Output the [x, y] coordinate of the center of the cell containing the given text.  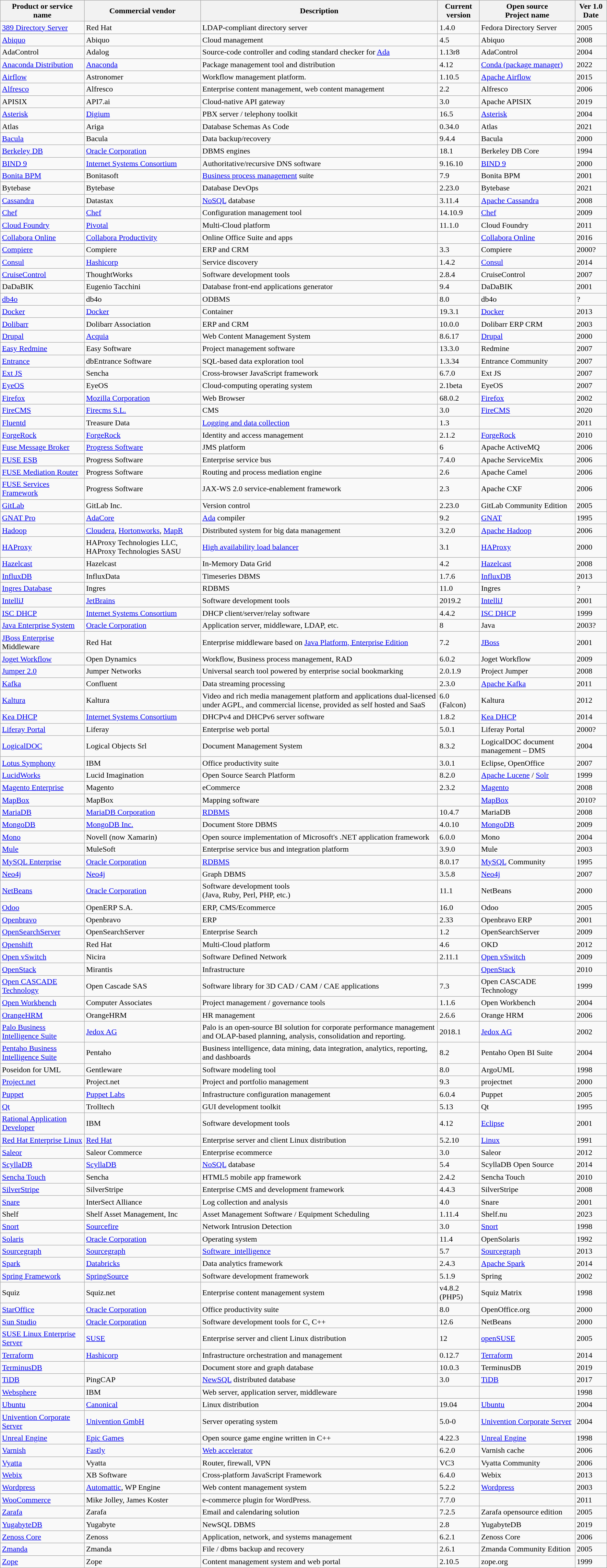
7.3 [458, 986]
Anaconda [143, 65]
CMS [319, 410]
Shelf.nu [527, 1214]
Spring Framework [42, 1276]
GitLab [42, 505]
2.4.3 [458, 1264]
5.1.9 [458, 1276]
DHCPv4 and DHCPv6 server software [319, 717]
5.2.10 [458, 1140]
Acquia [143, 336]
Apache Camel [527, 472]
2.2 [458, 89]
0.12.7 [458, 1355]
Document Store DBMS [319, 825]
Dolibarr [42, 324]
Pentaho Open BI Suite [527, 1053]
Database front-end applications generator [319, 287]
Apache APISIX [527, 102]
Anaconda Distribution [42, 65]
LogicalDOC [42, 746]
Apache Cassandra [527, 201]
6.7.0 [458, 373]
5.0-0 [458, 1421]
MySQL Community [527, 862]
Project and portfolio management [319, 1082]
Project Jumper [527, 671]
SUSE [143, 1339]
GNAT Pro [42, 518]
2017 [591, 1380]
2016 [591, 237]
Apache Spark [527, 1264]
Fluentd [42, 423]
ThoughtWorks [143, 274]
GNAT [527, 518]
Canonical [143, 1404]
Data backup/recovery [319, 139]
Identity and access management [319, 435]
7.7.0 [458, 1500]
Logging and data collection [319, 423]
Zenoss [143, 1537]
Berkeley DB Core [527, 151]
Authoritative/recursive DNS software [319, 163]
Puppet Labs [143, 1094]
7.2.5 [458, 1512]
10.0.3 [458, 1367]
Universal search tool powered by enterprise social bookmarking [319, 671]
Automattic, WP Engine [143, 1488]
API7.ai [143, 102]
Description [319, 11]
PBX server / telephony toolkit [319, 114]
Document store and graph database [319, 1367]
Shelf Asset Management, Inc [143, 1214]
2003? [591, 626]
3.5.8 [458, 874]
5.0.1 [458, 729]
Mike Jolley, James Koster [143, 1500]
ODBMS [319, 299]
8 [458, 626]
Current version [458, 11]
Content management system and web portal [319, 1562]
9.2 [458, 518]
Project management / governance tools [319, 1003]
Squiz [42, 1293]
1992 [591, 1239]
Document Management System [319, 746]
3.3 [458, 250]
Email and calendaring solution [319, 1512]
Commercial vendor [143, 11]
2015 [591, 77]
Enterprise middleware based on Java Platform, Enterprise Edition [319, 642]
7.4.0 [458, 460]
MySQL Enterprise [42, 862]
4.0.10 [458, 825]
SUSE Linux Enterprise Server [42, 1339]
Version control [319, 505]
Software library for 3D CAD / CAM / CAE applications [319, 986]
Web accelerator [319, 1450]
14.10.9 [458, 213]
1994 [591, 151]
16.0 [458, 907]
8.2.0 [458, 775]
eCommerce [319, 787]
Configuration management tool [319, 213]
Enterprise service bus [319, 460]
Business intelligence, data mining, data integration, analytics, reporting, and dashboards [319, 1053]
Web Content Management System [319, 336]
Server operating system [319, 1421]
6.2.0 [458, 1450]
Online Office Suite and apps [319, 237]
Sun Studio [42, 1322]
WooCommerce [42, 1500]
Enterprise content management, web content management [319, 89]
Spring [527, 1276]
Cross-platform JavaScript Framework [319, 1475]
JetBrains [143, 601]
7.9 [458, 176]
9.3 [458, 1082]
FUSE Mediation Router [42, 472]
Video and rich media management platform and applications dual-licensed under AGPL, and commercial license, provided as self hosted and SaaS [319, 700]
Service discovery [319, 262]
Web Browser [319, 398]
Pivotal [143, 225]
16.5 [458, 114]
ERP, CMS/Ecommerce [319, 907]
HR management [319, 1015]
Source-code controller and coding standard checker for Ada [319, 52]
StarOffice [42, 1309]
FUSE Services Framework [42, 489]
Conda (package manager) [527, 65]
Linux distribution [319, 1404]
Websphere [42, 1392]
2.3 [458, 489]
1.7.6 [458, 576]
projectnet [527, 1082]
1.4.0 [458, 28]
11.0 [458, 589]
Open source game engine written in C++ [319, 1438]
Astronomer [143, 77]
1.3.34 [458, 361]
2.4.2 [458, 1177]
Shelf [42, 1214]
4.4.3 [458, 1189]
Zmanda Community Edition [527, 1549]
zope.org [527, 1562]
Varnish cache [527, 1450]
Cloud management [319, 40]
5.4 [458, 1165]
ScyllaDB Open Source [527, 1165]
Operating system [319, 1239]
Data analytics framework [319, 1264]
Container [319, 311]
Easy Redmine [42, 348]
Entrance Community [527, 361]
Router, firewall, VPN [319, 1463]
Jumper 2.0 [42, 671]
12.6 [458, 1322]
MuleSoft [143, 849]
18.1 [458, 151]
In-Memory Data Grid [319, 564]
Java Enterprise System [42, 626]
3.11.4 [458, 201]
OpenERP S.A. [143, 907]
Software modeling tool [319, 1070]
Mapping software [319, 800]
JMS platform [319, 447]
1991 [591, 1140]
Redmine [527, 348]
High availability load balancer [319, 547]
389 Directory Server [42, 28]
6 [458, 447]
LucidWorks [42, 775]
Dolibarr Association [143, 324]
MariaDB Corporation [143, 812]
Software development tools (Java, Ruby, Perl, PHP, etc.) [319, 891]
JBoss [527, 642]
4.5 [458, 40]
Open source implementation of Microsoft's .NET application framework [319, 837]
Magento Enterprise [42, 787]
Application, network, and systems management [319, 1537]
Pentaho Business Intelligence Suite [42, 1053]
19.04 [458, 1404]
Data streaming processing [319, 684]
11.4 [458, 1239]
Yugabyte [143, 1525]
Eugenio Tacchini [143, 287]
Epic Games [143, 1438]
6.2.1 [458, 1537]
Databricks [143, 1264]
Project management software [319, 348]
13.3.0 [458, 348]
Varnish [42, 1450]
2.1.2 [458, 435]
9.4 [458, 287]
Log collection and analysis [319, 1202]
Cross-browser JavaScript framework [319, 373]
Pentaho [143, 1053]
Openbravo ERP [527, 920]
6.0.4 [458, 1094]
Cloud-computing operating system [319, 386]
Application server, middleware, LDAP, etc. [319, 626]
DHCP client/server/relay software [319, 613]
OpenOffice.org [527, 1309]
HTML5 mobile app framework [319, 1177]
VC3 [458, 1463]
Berkeley DB [42, 151]
10.4.7 [458, 812]
JAX-WS 2.0 service-enablement framework [319, 489]
Dolibarr ERP CRM [527, 324]
Routing and process mediation engine [319, 472]
10.0.0 [458, 324]
Software_intelligence [319, 1251]
Confluent [143, 684]
Apache CXF [527, 489]
Database Schemas As Code [319, 126]
Apache ActiveMQ [527, 447]
Logical Objects Srl [143, 746]
2019.2 [458, 601]
Business process management suite [319, 176]
Cloudera, Hortonworks, MapR [143, 530]
Timeseries DBMS [319, 576]
9.4.4 [458, 139]
GUI development toolkit [319, 1107]
FUSE ESB [42, 460]
Mirantis [143, 969]
9.16.10 [458, 163]
InfluxData [143, 576]
Hadoop [42, 530]
Asset Management Software / Equipment Scheduling [319, 1214]
Solaris [42, 1239]
Cassandra [42, 201]
Bonitasoft [143, 176]
3.0.1 [458, 763]
Kafka [42, 684]
2.11.1 [458, 957]
Ver 1.0 Date [591, 11]
2.33 [458, 920]
Jumper Networks [143, 671]
2018.1 [458, 1032]
Orange HRM [527, 1015]
Collabora Productivity [143, 237]
Easy Software [143, 348]
Software development tools for C, C++ [319, 1322]
1.2 [458, 932]
Adalog [143, 52]
dbEntrance Software [143, 361]
Fedora Directory Server [527, 28]
SQL-based data exploration tool [319, 361]
Infrastructure [319, 969]
Lucid Imagination [143, 775]
0.34.0 [458, 126]
3.2.0 [458, 530]
Java [527, 626]
Workflow management platform. [319, 77]
5.7 [458, 1251]
7.2 [458, 642]
12 [458, 1339]
5.13 [458, 1107]
XB Software [143, 1475]
Ingres Database [42, 589]
Enterprise content management system [319, 1293]
ArgoUML [527, 1070]
NewSQL DBMS [319, 1525]
Squiz.net [143, 1293]
Fuse Message Broker [42, 447]
Database DevOps [319, 188]
Apache ServiceMix [527, 460]
Sourcefire [143, 1226]
Openshift [42, 944]
MongoDB Inc. [143, 825]
8.3.2 [458, 746]
Open Dynamics [143, 659]
Apache Hadoop [527, 530]
HAProxy Technologies LLC, HAProxy Technologies SASU [143, 547]
Red Hat Enterprise Linux [42, 1140]
2020 [591, 410]
2022 [591, 65]
Squiz Matrix [527, 1293]
Eclipse, OpenOffice [527, 763]
1.13r8 [458, 52]
Univention GmbH [143, 1421]
2.3.2 [458, 787]
Product or service name [42, 11]
Fastly [143, 1450]
JBoss Enterprise Middleware [42, 642]
Distributed system for big data management [319, 530]
6.4.0 [458, 1475]
4.2 [458, 564]
Network Intrusion Detection [319, 1226]
Enterprise Search [319, 932]
Firecms S.L. [143, 410]
5.2.2 [458, 1488]
1.4.2 [458, 262]
Package management tool and distribution [319, 65]
Workflow, Business process management, RAD [319, 659]
LogicalDOC document management – DMS [527, 746]
Enterprise web portal [319, 729]
GitLab Community Edition [527, 505]
e-commerce plugin for WordPress. [319, 1500]
8.6.17 [458, 336]
Software Defined Network [319, 957]
1.3 [458, 423]
InterSect Alliance [143, 1202]
3.1 [458, 547]
LDAP-compliant directory server [319, 28]
2.10.5 [458, 1562]
1.8.2 [458, 717]
1.11.4 [458, 1214]
Saleor Commerce [143, 1152]
Ada compiler [319, 518]
Apache Lucene / Solr [527, 775]
Infrastructure orchestration and management [319, 1355]
2.8 [458, 1525]
Open sourceProject name [527, 11]
1.1.6 [458, 1003]
Datastax [143, 201]
Gentleware [143, 1070]
19.3.1 [458, 311]
4.6 [458, 944]
2.0.1.9 [458, 671]
8.2 [458, 1053]
4.22.3 [458, 1438]
2023 [591, 1214]
2.6 [458, 472]
Software development framework [319, 1276]
SpringSource [143, 1276]
DBMS engines [319, 151]
Lotus Symphony [42, 763]
Mozilla Corporation [143, 398]
6.0.2 [458, 659]
2010? [591, 800]
Computer Associates [143, 1003]
OpenSolaris [527, 1239]
2.3.0 [458, 684]
Palo Business Intelligence Suite [42, 1032]
Palo is an open-source BI solution for corporate performance management and OLAP-based planning, analysis, consolidation and reporting. [319, 1032]
Ariga [143, 126]
Digium [143, 114]
File / dbms backup and recovery [319, 1549]
Zarafa opensource edition [527, 1512]
Poseidon for UML [42, 1070]
Graph DBMS [319, 874]
Treasure Data [143, 423]
8.0.17 [458, 862]
Web content management system [319, 1488]
Novell (now Xamarin) [143, 837]
Entrance [42, 361]
Enterprise CMS and development framework [319, 1189]
Vyatta Community [527, 1463]
AdaCore [143, 518]
Apache Kafka [527, 684]
ERP [319, 920]
GitLab Inc. [143, 505]
2.6.1 [458, 1549]
OKD [527, 944]
4.0 [458, 1202]
Enterprise ecommerce [319, 1152]
6.0.0 [458, 837]
openSUSE [527, 1339]
Web server, application server, middleware [319, 1392]
APISIX [42, 102]
6.0 (Falcon) [458, 700]
2.6.6 [458, 1015]
Liferay [143, 729]
v4.8.2 (PHP5) [458, 1293]
PingCAP [143, 1380]
Nicira [143, 957]
68.0.2 [458, 398]
Infrastructure configuration management [319, 1094]
Spark [42, 1264]
Open Cascade SAS [143, 986]
1.10.5 [458, 77]
Enterprise service bus and integration platform [319, 849]
11.1 [458, 891]
Trolltech [143, 1107]
Cloud-native API gateway [319, 102]
2.1beta [458, 386]
Rational Application Developer [42, 1123]
3.9.0 [458, 849]
Open Source Search Platform [319, 775]
Eclipse [527, 1123]
11.1.0 [458, 225]
4.4.2 [458, 613]
2.8.4 [458, 274]
Airflow [42, 77]
NewSQL distributed database [319, 1380]
Apache Airflow [527, 77]
Linux [527, 1140]
